From the cell containing the given text, extract its center point as (X, Y) coordinate. 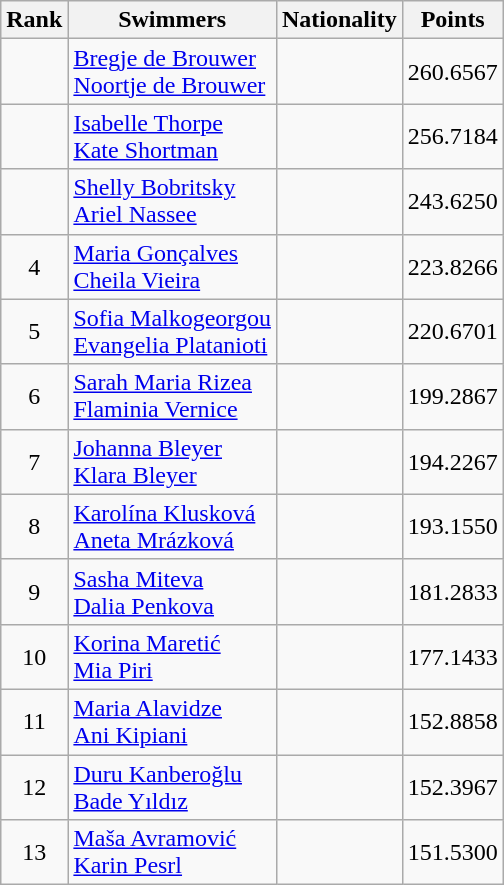
193.1550 (452, 526)
152.8858 (452, 722)
Isabelle Thorpe Kate Shortman (172, 136)
Rank (34, 20)
151.5300 (452, 852)
7 (34, 462)
13 (34, 852)
5 (34, 332)
Shelly BobritskyAriel Nassee (172, 202)
Sarah Maria RizeaFlaminia Vernice (172, 396)
152.3967 (452, 786)
6 (34, 396)
10 (34, 656)
8 (34, 526)
177.1433 (452, 656)
9 (34, 592)
256.7184 (452, 136)
11 (34, 722)
Nationality (339, 20)
12 (34, 786)
Sasha MitevaDalia Penkova (172, 592)
Maria AlavidzeAni Kipiani (172, 722)
243.6250 (452, 202)
Points (452, 20)
Maša AvramovićKarin Pesrl (172, 852)
Bregje de BrouwerNoortje de Brouwer (172, 72)
199.2867 (452, 396)
194.2267 (452, 462)
4 (34, 266)
Duru KanberoğluBade Yıldız (172, 786)
Maria GonçalvesCheila Vieira (172, 266)
220.6701 (452, 332)
Korina MaretićMia Piri (172, 656)
181.2833 (452, 592)
260.6567 (452, 72)
223.8266 (452, 266)
Sofia MalkogeorgouEvangelia Platanioti (172, 332)
Johanna BleyerKlara Bleyer (172, 462)
Swimmers (172, 20)
Karolína KluskováAneta Mrázková (172, 526)
